Pinpoint the cell where the given text exists, returning its (X, Y) midpoint coordinate. 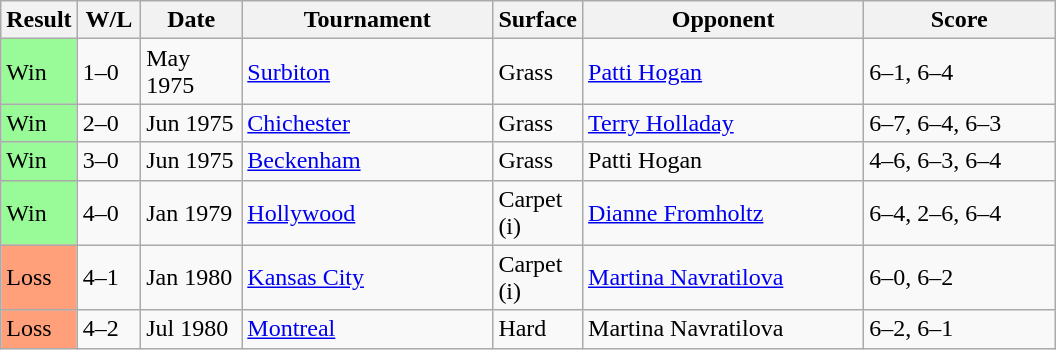
Beckenham (368, 161)
Result (39, 20)
Opponent (724, 20)
Jul 1980 (192, 329)
Terry Holladay (724, 123)
Kansas City (368, 278)
Score (960, 20)
6–0, 6–2 (960, 278)
Surbiton (368, 72)
4–2 (109, 329)
6–2, 6–1 (960, 329)
Chichester (368, 123)
2–0 (109, 123)
Jan 1980 (192, 278)
Hollywood (368, 212)
Jan 1979 (192, 212)
Date (192, 20)
4–1 (109, 278)
Tournament (368, 20)
6–1, 6–4 (960, 72)
3–0 (109, 161)
1–0 (109, 72)
Hard (538, 329)
Montreal (368, 329)
W/L (109, 20)
May 1975 (192, 72)
6–7, 6–4, 6–3 (960, 123)
6–4, 2–6, 6–4 (960, 212)
Surface (538, 20)
4–6, 6–3, 6–4 (960, 161)
4–0 (109, 212)
Dianne Fromholtz (724, 212)
